Pinpoint the cell where the given text exists, returning its (X, Y) midpoint coordinate. 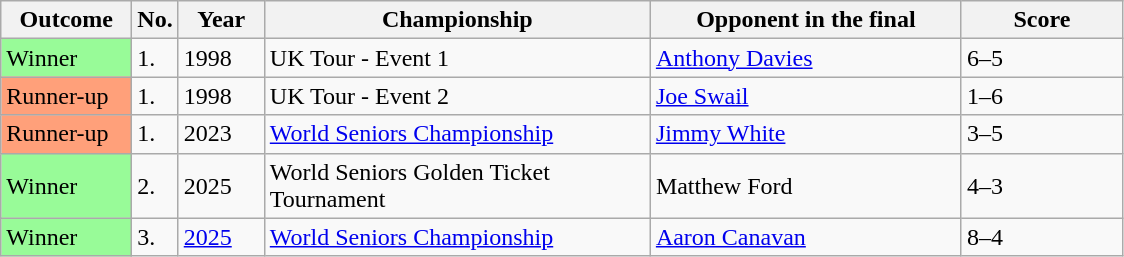
Joe Swail (806, 96)
2. (155, 186)
Outcome (66, 20)
8–4 (1042, 237)
1–6 (1042, 96)
Aaron Canavan (806, 237)
3–5 (1042, 134)
Matthew Ford (806, 186)
Year (221, 20)
UK Tour - Event 1 (457, 58)
World Seniors Golden Ticket Tournament (457, 186)
Anthony Davies (806, 58)
6–5 (1042, 58)
No. (155, 20)
4–3 (1042, 186)
2023 (221, 134)
Opponent in the final (806, 20)
Championship (457, 20)
Score (1042, 20)
UK Tour - Event 2 (457, 96)
3. (155, 237)
Jimmy White (806, 134)
